For the text-containing cell, return its midpoint in [x, y] coordinate format. 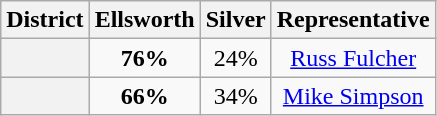
76% [144, 58]
Ellsworth [144, 20]
District [45, 20]
66% [144, 96]
34% [236, 96]
Silver [236, 20]
Representative [353, 20]
24% [236, 58]
Russ Fulcher [353, 58]
Mike Simpson [353, 96]
